Return the [x, y] coordinate for the center point of the cell that contains the specified text.  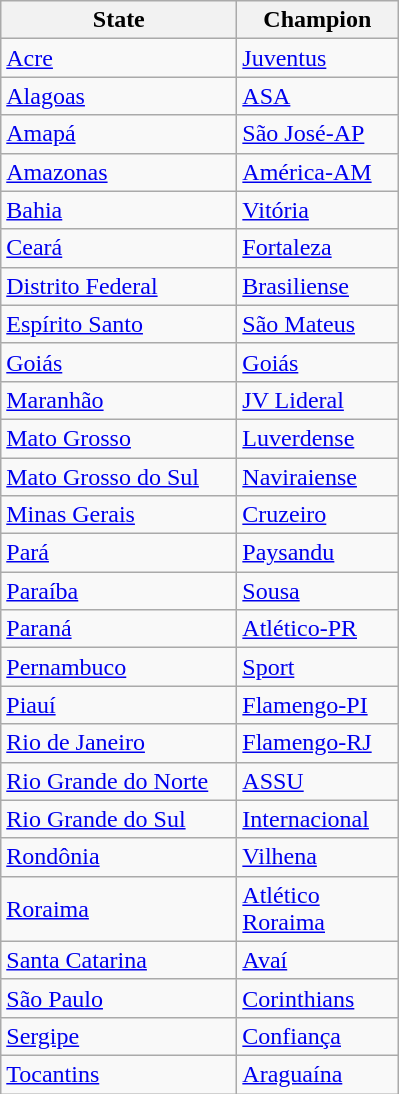
Acre [119, 58]
Paraíba [119, 591]
Cruzeiro [318, 515]
Confiança [318, 1036]
Juventus [318, 58]
Espírito Santo [119, 324]
Vilhena [318, 857]
Roraima [119, 908]
Naviraiense [318, 477]
Sergipe [119, 1036]
Bahia [119, 210]
Amazonas [119, 172]
Pernambuco [119, 667]
Atlético Roraima [318, 908]
Mato Grosso do Sul [119, 477]
Flamengo-RJ [318, 743]
State [119, 20]
Vitória [318, 210]
Fortaleza [318, 248]
Brasiliense [318, 286]
Luverdense [318, 438]
Alagoas [119, 96]
Pará [119, 553]
Corinthians [318, 998]
Rondônia [119, 857]
Santa Catarina [119, 960]
Sousa [318, 591]
ASSU [318, 781]
Paraná [119, 629]
América-AM [318, 172]
Mato Grosso [119, 438]
Araguaína [318, 1074]
Champion [318, 20]
JV Lideral [318, 400]
Ceará [119, 248]
Rio Grande do Norte [119, 781]
São Paulo [119, 998]
Atlético-PR [318, 629]
Paysandu [318, 553]
Piauí [119, 705]
ASA [318, 96]
Amapá [119, 134]
Distrito Federal [119, 286]
Avaí [318, 960]
São José-AP [318, 134]
Rio de Janeiro [119, 743]
Tocantins [119, 1074]
São Mateus [318, 324]
Rio Grande do Sul [119, 819]
Minas Gerais [119, 515]
Sport [318, 667]
Maranhão [119, 400]
Flamengo-PI [318, 705]
Internacional [318, 819]
